Locate the cell with the specified text and output its [X, Y] center coordinate. 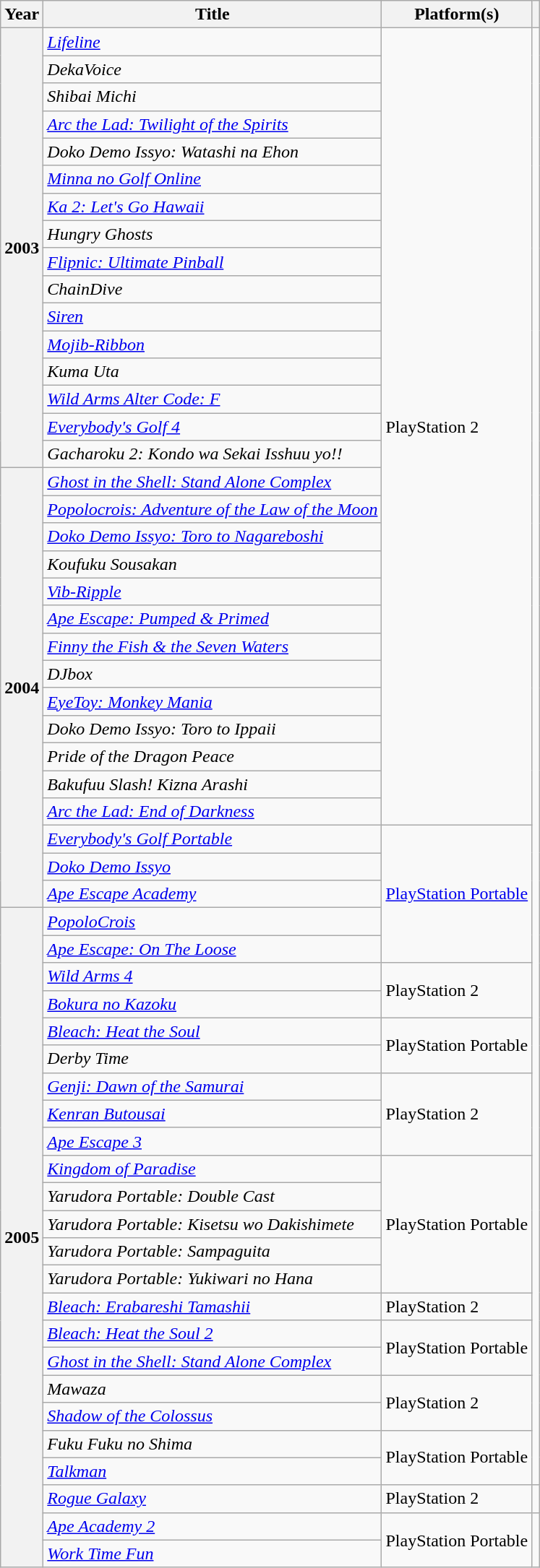
Mawaza [213, 1389]
Bleach: Heat the Soul 2 [213, 1334]
Platform(s) [457, 14]
Bokura no Kazoku [213, 1004]
Genji: Dawn of the Samurai [213, 1086]
Yarudora Portable: Sampaguita [213, 1252]
Kuma Uta [213, 372]
Finny the Fish & the Seven Waters [213, 646]
DJbox [213, 674]
Shadow of the Colossus [213, 1416]
Yarudora Portable: Yukiwari no Hana [213, 1279]
Doko Demo Issyo [213, 867]
Doko Demo Issyo: Watashi na Ehon [213, 152]
Work Time Fun [213, 1554]
2005 [22, 1238]
Ka 2: Let's Go Hawaii [213, 207]
Everybody's Golf Portable [213, 839]
Shibai Michi [213, 97]
2004 [22, 688]
Wild Arms Alter Code: F [213, 399]
Ape Academy 2 [213, 1526]
Title [213, 14]
Ape Escape 3 [213, 1141]
Koufuku Sousakan [213, 564]
Arc the Lad: End of Darkness [213, 812]
Kingdom of Paradise [213, 1169]
Bakufuu Slash! Kizna Arashi [213, 784]
Wild Arms 4 [213, 976]
2003 [22, 248]
Yarudora Portable: Kisetsu wo Dakishimete [213, 1224]
Lifeline [213, 42]
EyeToy: Monkey Mania [213, 701]
PopoloCrois [213, 922]
DekaVoice [213, 69]
Talkman [213, 1471]
Pride of the Dragon Peace [213, 756]
Year [22, 14]
Doko Demo Issyo: Toro to Nagareboshi [213, 537]
Popolocrois: Adventure of the Law of the Moon [213, 509]
Arc the Lad: Twilight of the Spirits [213, 124]
Gacharoku 2: Kondo wa Sekai Isshuu yo!! [213, 454]
Ape Escape Academy [213, 894]
Ape Escape: On The Loose [213, 949]
Bleach: Heat the Soul [213, 1031]
Mojib-Ribbon [213, 345]
Hungry Ghosts [213, 234]
Flipnic: Ultimate Pinball [213, 261]
Fuku Fuku no Shima [213, 1444]
Bleach: Erabareshi Tamashii [213, 1307]
Doko Demo Issyo: Toro to Ippaii [213, 729]
Derby Time [213, 1059]
Kenran Butousai [213, 1114]
Yarudora Portable: Double Cast [213, 1196]
Minna no Golf Online [213, 179]
Rogue Galaxy [213, 1499]
Ape Escape: Pumped & Primed [213, 619]
Siren [213, 316]
ChainDive [213, 289]
Vib-Ripple [213, 592]
Everybody's Golf 4 [213, 427]
